Find where the given text appears and provide that cell's center as (X, Y) coordinate. 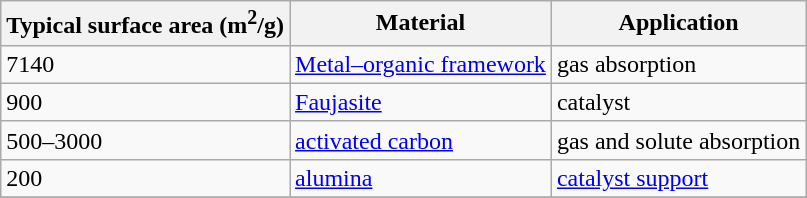
Application (678, 24)
activated carbon (421, 140)
alumina (421, 178)
900 (146, 102)
gas and solute absorption (678, 140)
500–3000 (146, 140)
Material (421, 24)
gas absorption (678, 64)
Faujasite (421, 102)
7140 (146, 64)
catalyst (678, 102)
Typical surface area (m2/g) (146, 24)
catalyst support (678, 178)
Metal–organic framework (421, 64)
200 (146, 178)
